Capture the cell that displays the provided text and extract its [x, y] central coordinate. 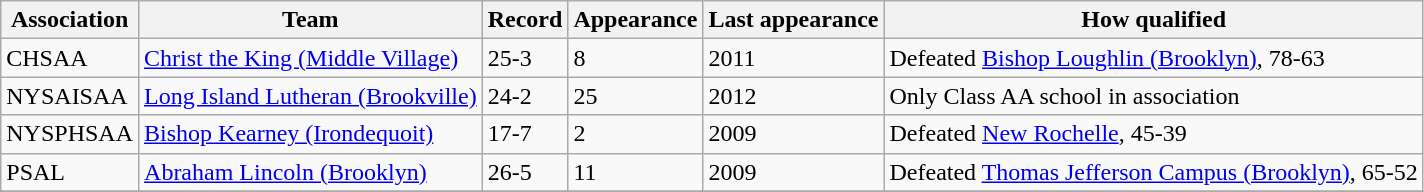
Team [311, 20]
Defeated Bishop Loughlin (Brooklyn), 78-63 [1154, 58]
Appearance [636, 20]
25-3 [525, 58]
Long Island Lutheran (Brookville) [311, 96]
26-5 [525, 172]
2012 [794, 96]
2 [636, 134]
Defeated New Rochelle, 45-39 [1154, 134]
Only Class AA school in association [1154, 96]
Record [525, 20]
Association [70, 20]
2011 [794, 58]
Last appearance [794, 20]
24-2 [525, 96]
17-7 [525, 134]
Bishop Kearney (Irondequoit) [311, 134]
How qualified [1154, 20]
11 [636, 172]
CHSAA [70, 58]
NYSPHSAA [70, 134]
PSAL [70, 172]
Abraham Lincoln (Brooklyn) [311, 172]
Defeated Thomas Jefferson Campus (Brooklyn), 65-52 [1154, 172]
8 [636, 58]
Christ the King (Middle Village) [311, 58]
NYSAISAA [70, 96]
25 [636, 96]
